Extract the (X, Y) coordinate from the center of the cell holding the provided text.  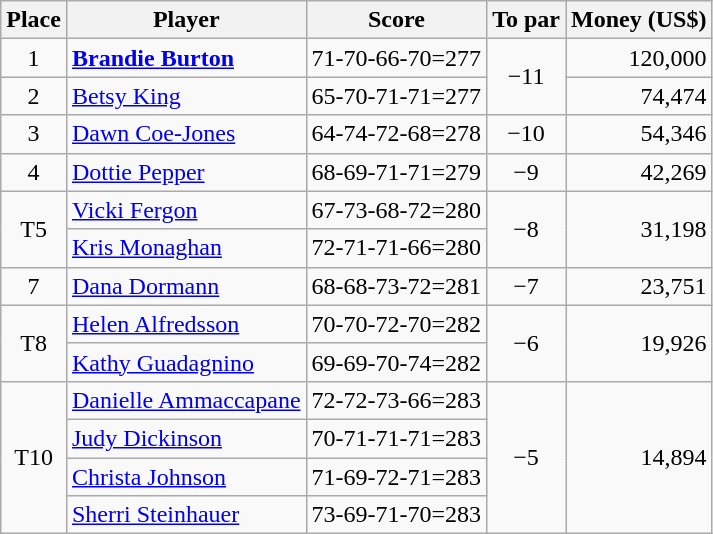
67-73-68-72=280 (396, 210)
Kris Monaghan (186, 248)
2 (34, 96)
Helen Alfredsson (186, 324)
120,000 (639, 58)
Brandie Burton (186, 58)
Vicki Fergon (186, 210)
−10 (526, 134)
T8 (34, 343)
31,198 (639, 229)
7 (34, 286)
69-69-70-74=282 (396, 362)
64-74-72-68=278 (396, 134)
Score (396, 20)
70-71-71-71=283 (396, 438)
−8 (526, 229)
Judy Dickinson (186, 438)
Betsy King (186, 96)
T5 (34, 229)
Dottie Pepper (186, 172)
Dawn Coe-Jones (186, 134)
−7 (526, 286)
Kathy Guadagnino (186, 362)
Danielle Ammaccapane (186, 400)
Player (186, 20)
Money (US$) (639, 20)
65-70-71-71=277 (396, 96)
19,926 (639, 343)
4 (34, 172)
74,474 (639, 96)
72-72-73-66=283 (396, 400)
1 (34, 58)
70-70-72-70=282 (396, 324)
−6 (526, 343)
To par (526, 20)
3 (34, 134)
72-71-71-66=280 (396, 248)
68-68-73-72=281 (396, 286)
54,346 (639, 134)
Place (34, 20)
−11 (526, 77)
42,269 (639, 172)
Sherri Steinhauer (186, 515)
−5 (526, 457)
Dana Dormann (186, 286)
14,894 (639, 457)
71-69-72-71=283 (396, 477)
73-69-71-70=283 (396, 515)
Christa Johnson (186, 477)
23,751 (639, 286)
T10 (34, 457)
−9 (526, 172)
68-69-71-71=279 (396, 172)
71-70-66-70=277 (396, 58)
